For the text-containing cell, return its midpoint in [x, y] coordinate format. 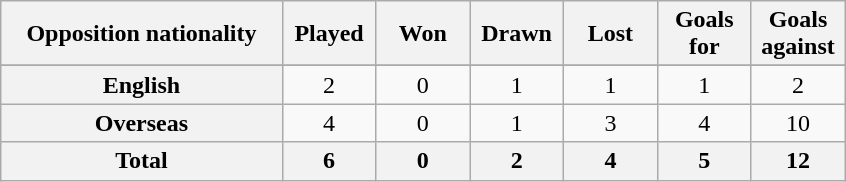
Total [142, 161]
Played [329, 34]
English [142, 85]
3 [611, 123]
Overseas [142, 123]
Won [423, 34]
Lost [611, 34]
5 [704, 161]
6 [329, 161]
10 [798, 123]
Opposition nationality [142, 34]
Goalsagainst [798, 34]
Goalsfor [704, 34]
Drawn [517, 34]
12 [798, 161]
